Return [X, Y] of the center of cell containing provided text 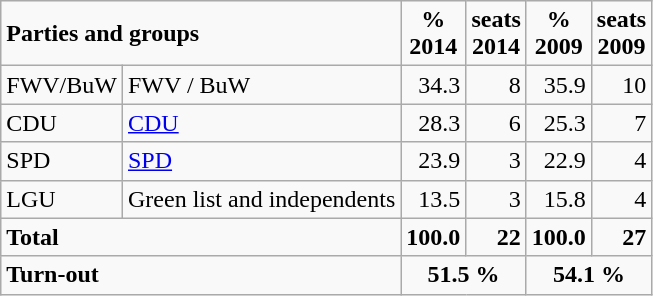
%2014 [434, 34]
34.3 [434, 85]
Parties and groups [201, 34]
13.5 [434, 199]
seats2014 [496, 34]
Green list and independents [261, 199]
seats2009 [621, 34]
Total [201, 237]
54.1 % [588, 275]
35.9 [558, 85]
FWV/BuW [62, 85]
LGU [62, 199]
27 [621, 237]
10 [621, 85]
Turn-out [201, 275]
22 [496, 237]
6 [496, 123]
28.3 [434, 123]
22.9 [558, 161]
7 [621, 123]
25.3 [558, 123]
FWV / BuW [261, 85]
8 [496, 85]
%2009 [558, 34]
15.8 [558, 199]
23.9 [434, 161]
51.5 % [464, 275]
